Capture the cell that displays the provided text and extract its (x, y) central coordinate. 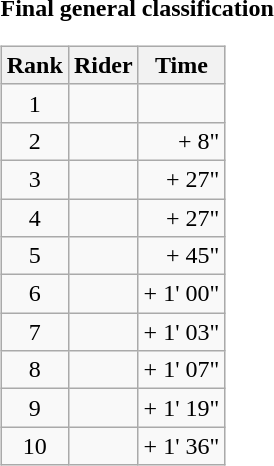
+ 1' 00" (182, 294)
+ 45" (182, 256)
+ 1' 07" (182, 370)
5 (34, 256)
10 (34, 446)
+ 1' 19" (182, 408)
+ 1' 36" (182, 446)
6 (34, 294)
+ 8" (182, 141)
9 (34, 408)
7 (34, 332)
8 (34, 370)
1 (34, 103)
Rank (34, 65)
3 (34, 179)
2 (34, 141)
+ 1' 03" (182, 332)
Rider (103, 65)
Time (182, 65)
4 (34, 217)
